Output the [x, y] coordinate of the center of the cell containing the given text.  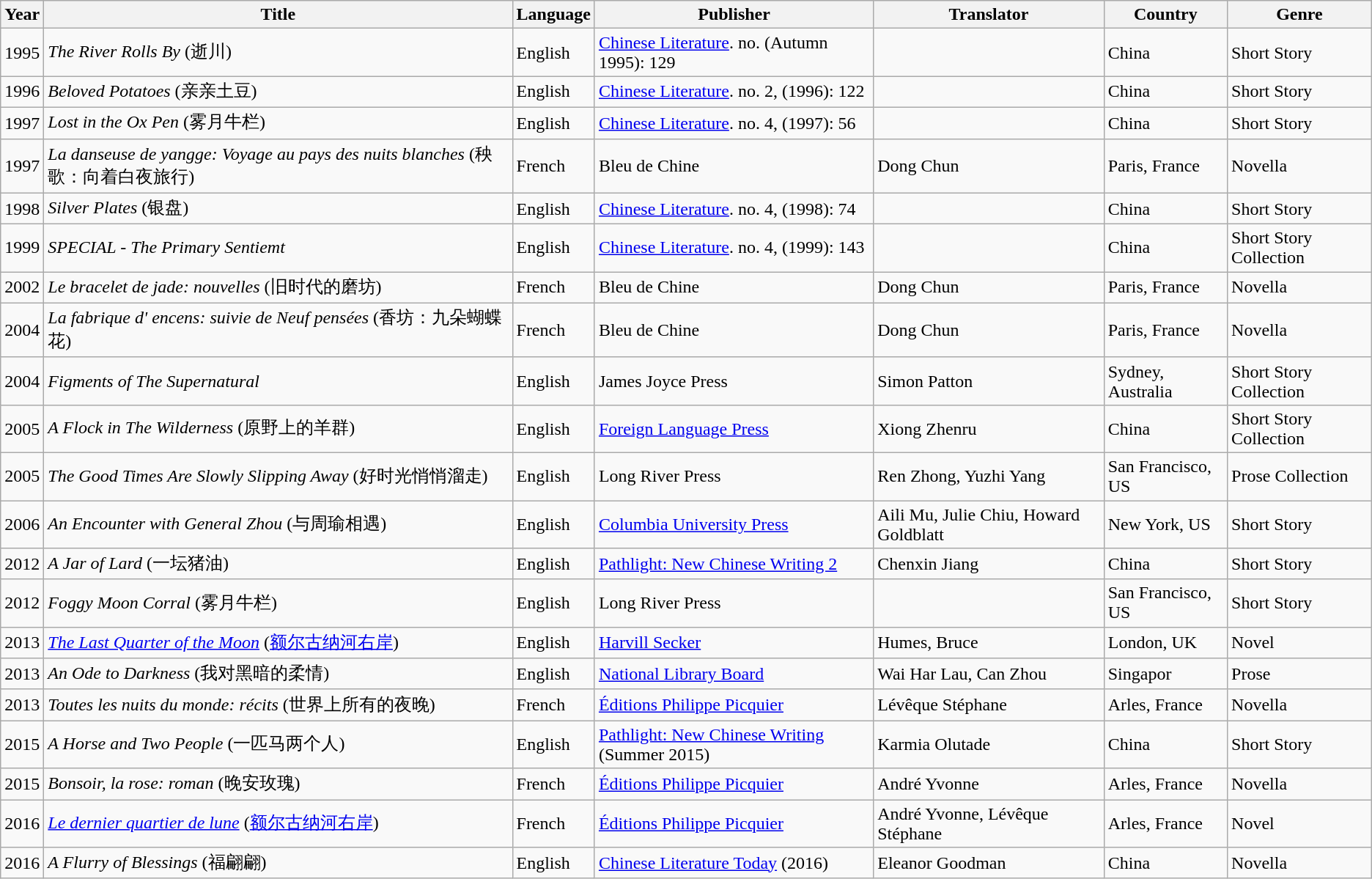
Chinese Literature. no. 2, (1996): 122 [734, 92]
National Library Board [734, 674]
James Joyce Press [734, 381]
The Good Times Are Slowly Slipping Away (好时光悄悄溜走) [279, 477]
Simon Patton [989, 381]
Bonsoir, la rose: roman (晚安玫瑰) [279, 784]
Xiong Zhenru [989, 428]
Prose Collection [1300, 477]
Prose [1300, 674]
La fabrique d' encens: suivie de Neuf pensées (香坊：九朵蝴蝶花) [279, 330]
Karmia Olutade [989, 745]
Chinese Literature Today (2016) [734, 864]
Country [1165, 15]
André Yvonne [989, 784]
1995 [22, 53]
Chinese Literature. no. 4, (1997): 56 [734, 123]
Year [22, 15]
Chinese Literature. no. (Autumn 1995): 129 [734, 53]
Humes, Bruce [989, 642]
Translator [989, 15]
Eleanor Goodman [989, 864]
André Yvonne, Lévêque Stéphane [989, 823]
1999 [22, 248]
Pathlight: New Chinese Writing (Summer 2015) [734, 745]
Silver Plates (银盘) [279, 208]
Le bracelet de jade: nouvelles (旧时代的磨坊) [279, 287]
Publisher [734, 15]
Foreign Language Press [734, 428]
London, UK [1165, 642]
Harvill Secker [734, 642]
A Flock in The Wilderness (原野上的羊群) [279, 428]
A Jar of Lard (一坛猪油) [279, 564]
La danseuse de yangge: Voyage au pays des nuits blanches (秧歌：向着白夜旅行) [279, 166]
Genre [1300, 15]
Columbia University Press [734, 523]
Wai Har Lau, Can Zhou [989, 674]
Pathlight: New Chinese Writing 2 [734, 564]
Figments of The Supernatural [279, 381]
2002 [22, 287]
Aili Mu, Julie Chiu, Howard Goldblatt [989, 523]
Title [279, 15]
The River Rolls By (逝川) [279, 53]
Beloved Potatoes (亲亲土豆) [279, 92]
Sydney, Australia [1165, 381]
Le dernier quartier de lune (额尔古纳河右岸) [279, 823]
Singapor [1165, 674]
Lost in the Ox Pen (雾月牛栏) [279, 123]
Foggy Moon Corral (雾月牛栏) [279, 603]
1996 [22, 92]
New York, US [1165, 523]
The Last Quarter of the Moon (额尔古纳河右岸) [279, 642]
An Encounter with General Zhou (与周瑜相遇) [279, 523]
Chinese Literature. no. 4, (1999): 143 [734, 248]
Toutes les nuits du monde: récits (世界上所有的夜晚) [279, 705]
2006 [22, 523]
Language [553, 15]
Lévêque Stéphane [989, 705]
1998 [22, 208]
Ren Zhong, Yuzhi Yang [989, 477]
A Flurry of Blessings (福翩翩) [279, 864]
SPECIAL - The Primary Sentiemt [279, 248]
Chenxin Jiang [989, 564]
Chinese Literature. no. 4, (1998): 74 [734, 208]
An Ode to Darkness (我对黑暗的柔情) [279, 674]
A Horse and Two People (一匹马两个人) [279, 745]
